Return the (x, y) coordinate for the center point of the cell that contains the specified text.  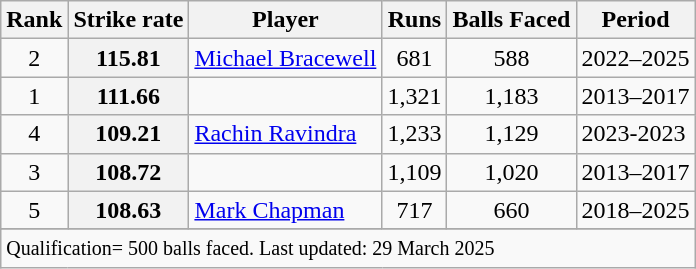
717 (414, 210)
1,129 (512, 134)
108.72 (128, 172)
109.21 (128, 134)
Period (636, 20)
1,020 (512, 172)
2022–2025 (636, 58)
681 (414, 58)
Runs (414, 20)
1,321 (414, 96)
2018–2025 (636, 210)
660 (512, 210)
2023-2023 (636, 134)
Rank (34, 20)
1,183 (512, 96)
Michael Bracewell (286, 58)
4 (34, 134)
Player (286, 20)
1,233 (414, 134)
2 (34, 58)
Strike rate (128, 20)
Mark Chapman (286, 210)
3 (34, 172)
108.63 (128, 210)
Balls Faced (512, 20)
Rachin Ravindra (286, 134)
1 (34, 96)
111.66 (128, 96)
Qualification= 500 balls faced. Last updated: 29 March 2025 (348, 248)
588 (512, 58)
1,109 (414, 172)
115.81 (128, 58)
5 (34, 210)
